Scan for the cell matching the given text and deliver its (X, Y) coordinate at center. 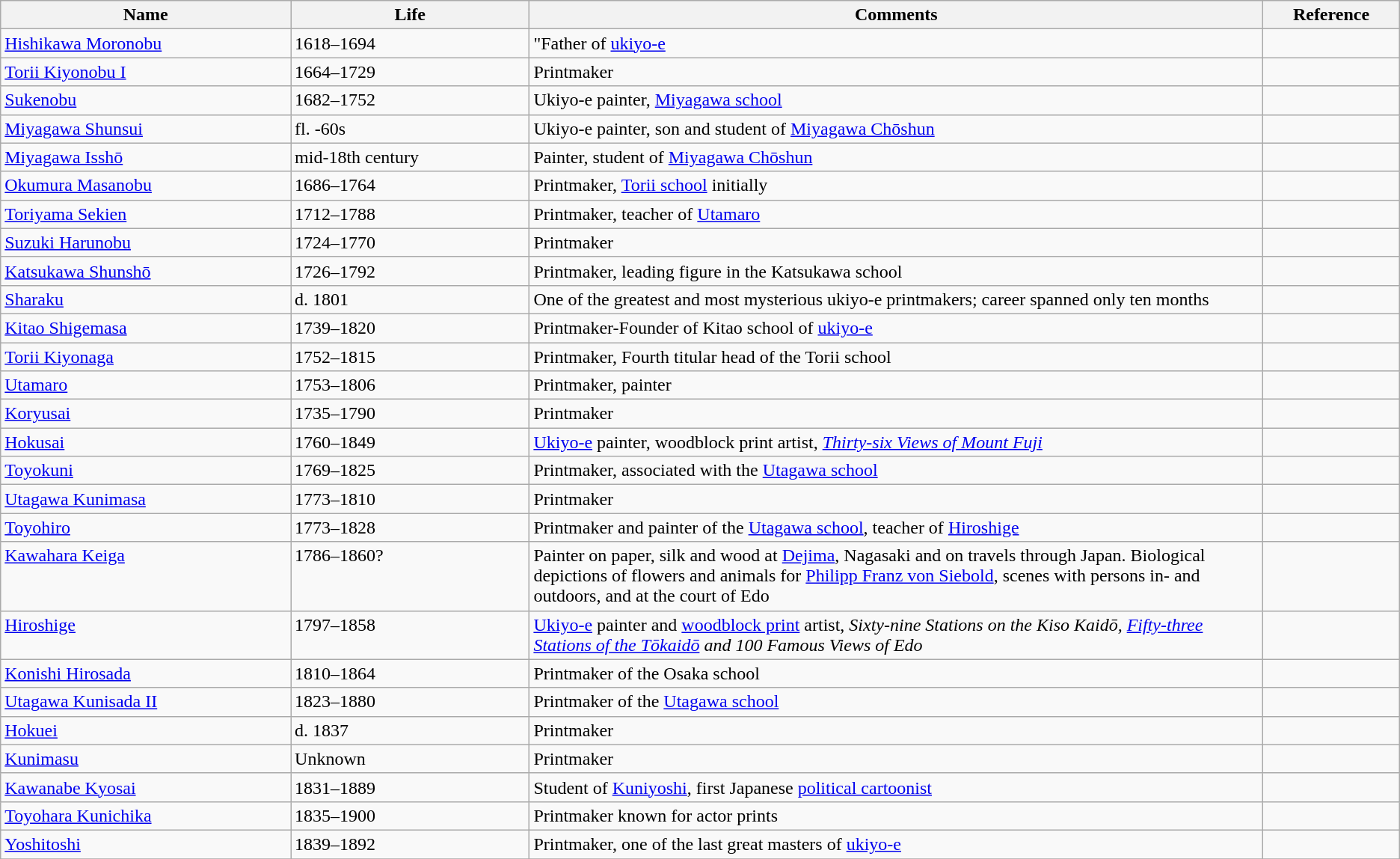
Name (146, 15)
1735–1790 (410, 414)
1686–1764 (410, 186)
Comments (896, 15)
Utamaro (146, 385)
1835–1900 (410, 816)
fl. -60s (410, 129)
Student of Kuniyoshi, first Japanese political cartoonist (896, 787)
Printmaker, teacher of Utamaro (896, 214)
Torii Kiyonaga (146, 357)
Printmaker, leading figure in the Katsukawa school (896, 271)
Kitao Shigemasa (146, 328)
1726–1792 (410, 271)
Ukiyo-e painter, woodblock print artist, Thirty-six Views of Mount Fuji (896, 442)
Hokuei (146, 730)
1760–1849 (410, 442)
Katsukawa Shunshō (146, 271)
Ukiyo-e painter and woodblock print artist, Sixty-nine Stations on the Kiso Kaidō, Fifty-three Stations of the Tōkaidō and 100 Famous Views of Edo (896, 635)
Printmaker-Founder of Kitao school of ukiyo-e (896, 328)
Sukenobu (146, 100)
Yoshitoshi (146, 844)
Printmaker of the Utagawa school (896, 702)
Printmaker of the Osaka school (896, 673)
Okumura Masanobu (146, 186)
1831–1889 (410, 787)
Printmaker and painter of the Utagawa school, teacher of Hiroshige (896, 528)
1618–1694 (410, 43)
Printmaker, Fourth titular head of the Torii school (896, 357)
1773–1828 (410, 528)
1810–1864 (410, 673)
Kawanabe Kyosai (146, 787)
Konishi Hirosada (146, 673)
Ukiyo-e painter, Miyagawa school (896, 100)
1739–1820 (410, 328)
Utagawa Kunimasa (146, 499)
One of the greatest and most mysterious ukiyo-e printmakers; career spanned only ten months (896, 299)
Hiroshige (146, 635)
1786–1860? (410, 576)
1724–1770 (410, 242)
Toyohiro (146, 528)
Hishikawa Moronobu (146, 43)
Toriyama Sekien (146, 214)
Printmaker, one of the last great masters of ukiyo-e (896, 844)
d. 1837 (410, 730)
1664–1729 (410, 72)
Toyokuni (146, 471)
Printmaker, painter (896, 385)
Kunimasu (146, 759)
1797–1858 (410, 635)
Printmaker, Torii school initially (896, 186)
Painter, student of Miyagawa Chōshun (896, 157)
Ukiyo-e painter, son and student of Miyagawa Chōshun (896, 129)
Miyagawa Shunsui (146, 129)
1839–1892 (410, 844)
Utagawa Kunisada II (146, 702)
1823–1880 (410, 702)
Printmaker known for actor prints (896, 816)
Toyohara Kunichika (146, 816)
Printmaker, associated with the Utagawa school (896, 471)
d. 1801 (410, 299)
1753–1806 (410, 385)
"Father of ukiyo-e (896, 43)
Koryusai (146, 414)
Hokusai (146, 442)
Unknown (410, 759)
Torii Kiyonobu I (146, 72)
1773–1810 (410, 499)
Reference (1331, 15)
mid-18th century (410, 157)
1682–1752 (410, 100)
Miyagawa Isshō (146, 157)
1769–1825 (410, 471)
Kawahara Keiga (146, 576)
Sharaku (146, 299)
1712–1788 (410, 214)
Suzuki Harunobu (146, 242)
1752–1815 (410, 357)
Life (410, 15)
